From the cell containing the given text, extract its center point as [X, Y] coordinate. 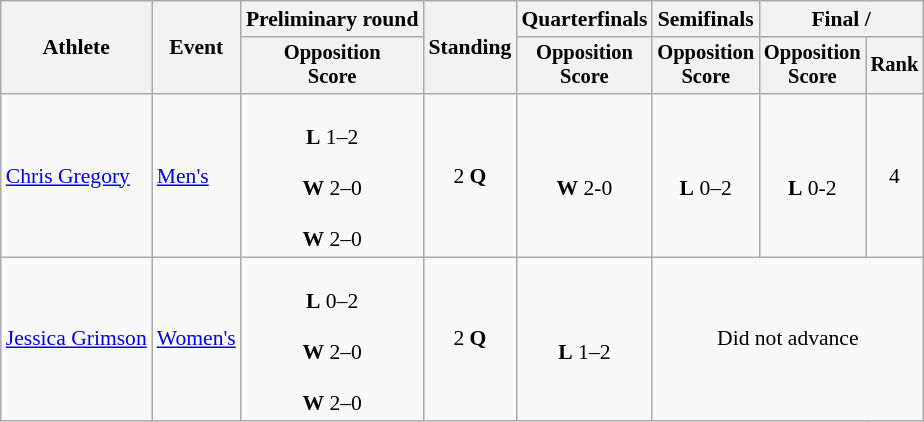
L 0-2 [812, 176]
Women's [196, 340]
Jessica Grimson [76, 340]
Rank [895, 66]
L 1–2W 2–0W 2–0 [332, 176]
Men's [196, 176]
Standing [470, 48]
L 0–2 [706, 176]
Semifinals [706, 19]
Event [196, 48]
4 [895, 176]
Final / [841, 19]
Athlete [76, 48]
L 0–2W 2–0W 2–0 [332, 340]
Preliminary round [332, 19]
W 2-0 [584, 176]
Chris Gregory [76, 176]
L 1–2 [584, 340]
Did not advance [788, 340]
Quarterfinals [584, 19]
